Extract the [x, y] coordinate from the center of the cell holding the provided text.  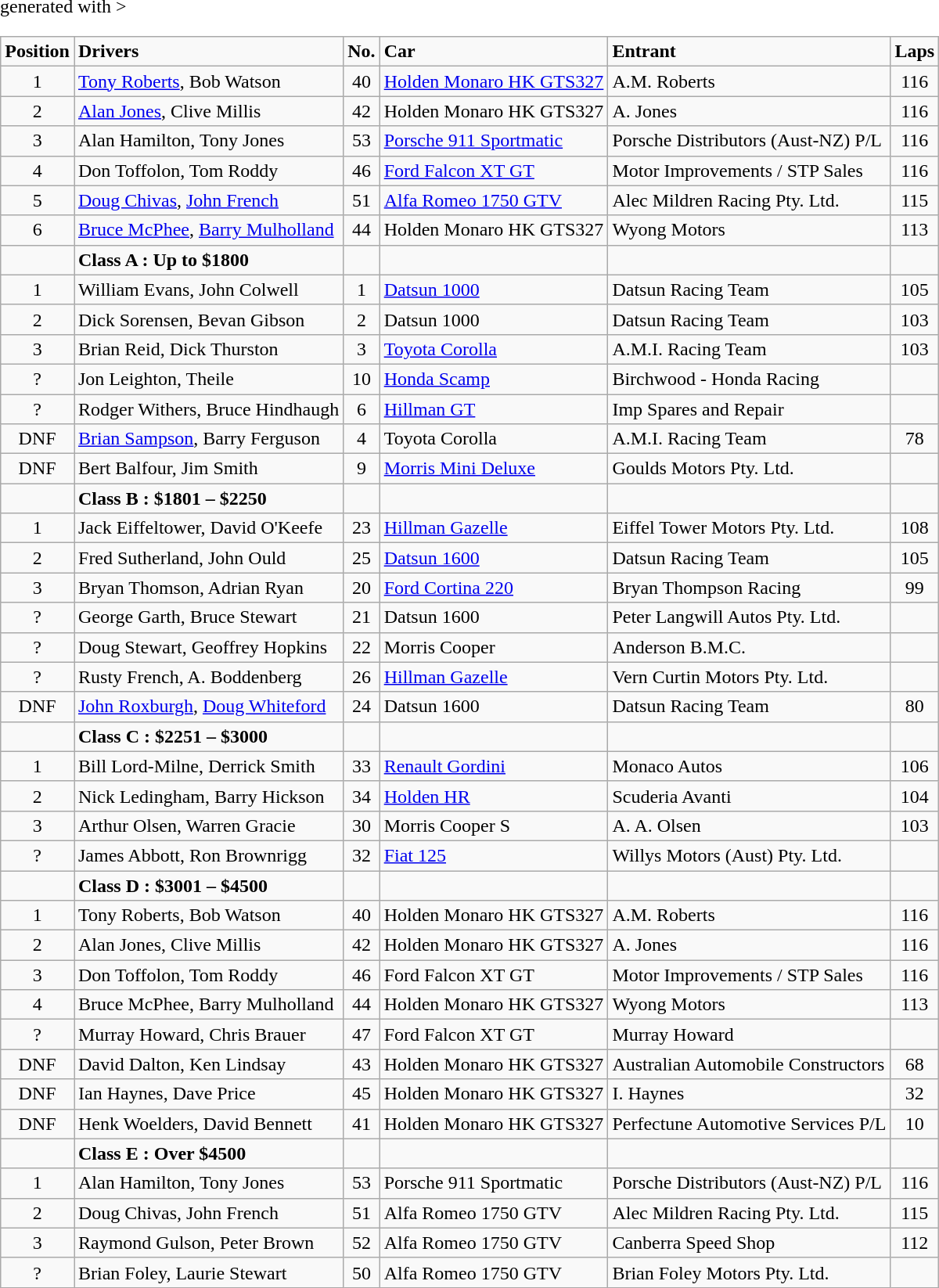
Class D : $3001 – $4500 [208, 885]
Honda Scamp [494, 379]
Ian Haynes, Dave Price [208, 1094]
Australian Automobile Constructors [750, 1064]
Monaco Autos [750, 766]
William Evans, John Colwell [208, 290]
22 [362, 647]
Perfectune Automotive Services P/L [750, 1124]
Class C : $2251 – $3000 [208, 736]
Goulds Motors Pty. Ltd. [750, 469]
No. [362, 52]
106 [915, 766]
Anderson B.M.C. [750, 647]
Willys Motors (Aust) Pty. Ltd. [750, 855]
Holden HR [494, 796]
21 [362, 617]
Fiat 125 [494, 855]
Birchwood - Honda Racing [750, 379]
34 [362, 796]
Bryan Thompson Racing [750, 588]
Bill Lord-Milne, Derrick Smith [208, 766]
Murray Howard, Chris Brauer [208, 1034]
Raymond Gulson, Peter Brown [208, 1243]
Position [38, 52]
Class A : Up to $1800 [208, 260]
Renault Gordini [494, 766]
9 [362, 469]
Henk Woelders, David Bennett [208, 1124]
John Roxburgh, Doug Whiteford [208, 707]
20 [362, 588]
41 [362, 1124]
23 [362, 528]
Class B : $1801 – $2250 [208, 498]
Peter Langwill Autos Pty. Ltd. [750, 617]
Morris Mini Deluxe [494, 469]
25 [362, 558]
45 [362, 1094]
Arthur Olsen, Warren Gracie [208, 826]
Brian Sampson, Barry Ferguson [208, 439]
Morris Cooper [494, 647]
Morris Cooper S [494, 826]
Jon Leighton, Theile [208, 379]
68 [915, 1064]
Doug Stewart, Geoffrey Hopkins [208, 647]
Laps [915, 52]
Bryan Thomson, Adrian Ryan [208, 588]
George Garth, Bruce Stewart [208, 617]
Ford Cortina 220 [494, 588]
Nick Ledingham, Barry Hickson [208, 796]
David Dalton, Ken Lindsay [208, 1064]
26 [362, 677]
33 [362, 766]
50 [362, 1272]
99 [915, 588]
Brian Reid, Dick Thurston [208, 349]
5 [38, 200]
Rusty French, A. Boddenberg [208, 677]
Brian Foley Motors Pty. Ltd. [750, 1272]
Dick Sorensen, Bevan Gibson [208, 319]
Vern Curtin Motors Pty. Ltd. [750, 677]
Class E : Over $4500 [208, 1153]
Drivers [208, 52]
78 [915, 439]
Jack Eiffeltower, David O'Keefe [208, 528]
108 [915, 528]
43 [362, 1064]
Scuderia Avanti [750, 796]
Rodger Withers, Bruce Hindhaugh [208, 409]
80 [915, 707]
Bert Balfour, Jim Smith [208, 469]
Canberra Speed Shop [750, 1243]
James Abbott, Ron Brownrigg [208, 855]
Brian Foley, Laurie Stewart [208, 1272]
Murray Howard [750, 1034]
Eiffel Tower Motors Pty. Ltd. [750, 528]
47 [362, 1034]
30 [362, 826]
104 [915, 796]
24 [362, 707]
112 [915, 1243]
Car [494, 52]
I. Haynes [750, 1094]
A. A. Olsen [750, 826]
Entrant [750, 52]
Imp Spares and Repair [750, 409]
Fred Sutherland, John Ould [208, 558]
52 [362, 1243]
Hillman GT [494, 409]
